From the cell containing the given text, extract its center point as [x, y] coordinate. 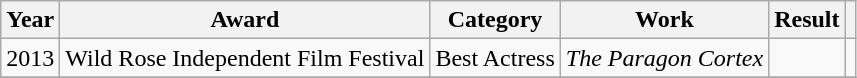
Result [807, 20]
Work [664, 20]
Best Actress [495, 58]
2013 [30, 58]
Wild Rose Independent Film Festival [245, 58]
The Paragon Cortex [664, 58]
Year [30, 20]
Award [245, 20]
Category [495, 20]
